Return (x, y) of the center of cell containing provided text 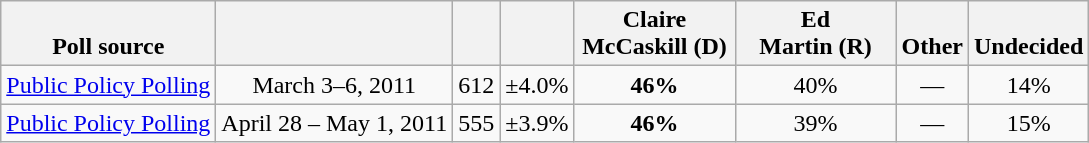
ClaireMcCaskill (D) (654, 34)
Other (932, 34)
Undecided (1028, 34)
April 28 – May 1, 2011 (334, 123)
40% (816, 85)
±4.0% (537, 85)
March 3–6, 2011 (334, 85)
14% (1028, 85)
EdMartin (R) (816, 34)
Poll source (108, 34)
555 (476, 123)
612 (476, 85)
39% (816, 123)
15% (1028, 123)
±3.9% (537, 123)
